Locate the cell with the specified text and output its (x, y) center coordinate. 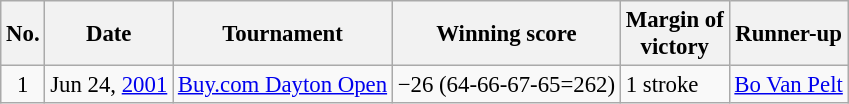
Date (109, 34)
Runner-up (788, 34)
1 (23, 85)
Jun 24, 2001 (109, 85)
Buy.com Dayton Open (283, 85)
Bo Van Pelt (788, 85)
Tournament (283, 34)
Margin ofvictory (674, 34)
Winning score (506, 34)
1 stroke (674, 85)
No. (23, 34)
−26 (64-66-67-65=262) (506, 85)
